Locate the cell with the specified text and output its (X, Y) center coordinate. 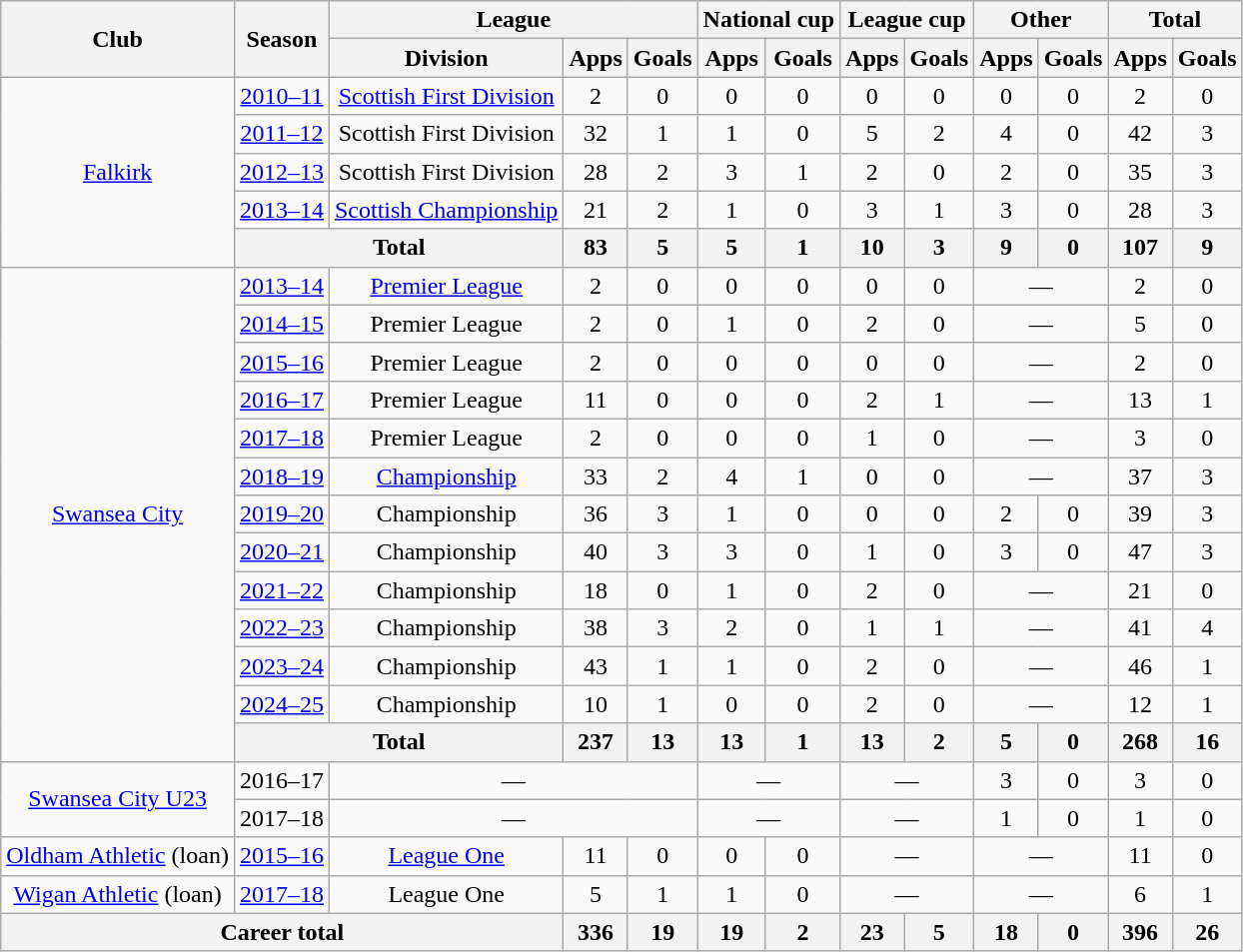
Season (282, 39)
43 (596, 666)
237 (596, 742)
2014–15 (282, 324)
Oldham Athletic (loan) (118, 856)
2010–11 (282, 96)
42 (1140, 134)
Falkirk (118, 172)
26 (1207, 932)
2018–19 (282, 476)
2019–20 (282, 514)
League (514, 20)
Swansea City U23 (118, 799)
6 (1140, 894)
2011–12 (282, 134)
2021–22 (282, 590)
Division (446, 58)
36 (596, 514)
Swansea City (118, 513)
Other (1041, 20)
National cup (768, 20)
Scottish Championship (446, 210)
12 (1140, 704)
46 (1140, 666)
Club (118, 39)
107 (1140, 248)
396 (1140, 932)
33 (596, 476)
35 (1140, 172)
2024–25 (282, 704)
16 (1207, 742)
336 (596, 932)
Career total (282, 932)
2012–13 (282, 172)
47 (1140, 552)
83 (596, 248)
268 (1140, 742)
37 (1140, 476)
23 (872, 932)
32 (596, 134)
Wigan Athletic (loan) (118, 894)
39 (1140, 514)
41 (1140, 628)
2020–21 (282, 552)
League cup (907, 20)
2023–24 (282, 666)
40 (596, 552)
38 (596, 628)
2022–23 (282, 628)
